Provide the (X, Y) coordinate of the cell's center where the given text is located.  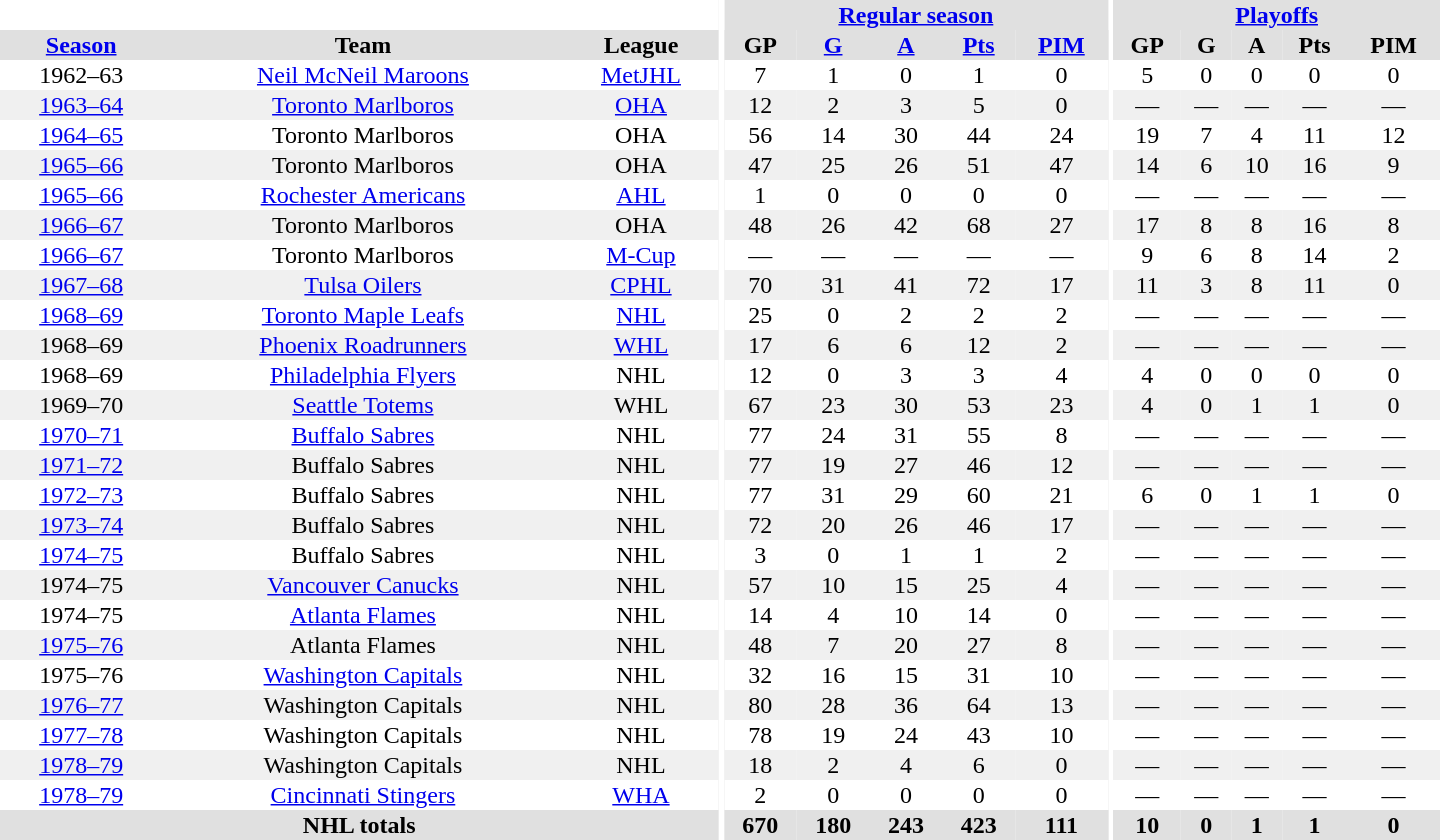
1969–70 (81, 405)
111 (1062, 825)
18 (760, 765)
423 (978, 825)
1977–78 (81, 735)
Philadelphia Flyers (362, 375)
53 (978, 405)
80 (760, 705)
Neil McNeil Maroons (362, 75)
MetJHL (642, 75)
43 (978, 735)
55 (978, 435)
67 (760, 405)
Toronto Maple Leafs (362, 315)
41 (906, 285)
13 (1062, 705)
NHL totals (359, 825)
Rochester Americans (362, 195)
1964–65 (81, 135)
51 (978, 165)
44 (978, 135)
56 (760, 135)
Tulsa Oilers (362, 285)
Regular season (916, 15)
Cincinnati Stingers (362, 795)
57 (760, 585)
Vancouver Canucks (362, 585)
League (642, 45)
Playoffs (1276, 15)
243 (906, 825)
180 (834, 825)
32 (760, 675)
AHL (642, 195)
670 (760, 825)
1971–72 (81, 465)
64 (978, 705)
60 (978, 495)
Seattle Totems (362, 405)
1976–77 (81, 705)
1973–74 (81, 525)
42 (906, 225)
21 (1062, 495)
78 (760, 735)
Team (362, 45)
1972–73 (81, 495)
CPHL (642, 285)
1967–68 (81, 285)
28 (834, 705)
M-Cup (642, 255)
Phoenix Roadrunners (362, 345)
68 (978, 225)
Season (81, 45)
1970–71 (81, 435)
WHA (642, 795)
29 (906, 495)
1963–64 (81, 105)
36 (906, 705)
70 (760, 285)
1962–63 (81, 75)
